From the cell containing the given text, extract its center point as [X, Y] coordinate. 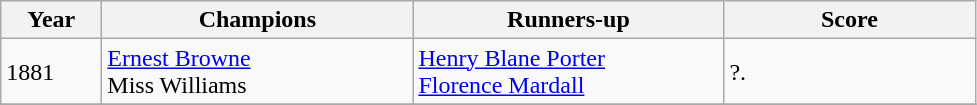
1881 [52, 72]
Champions [258, 20]
Henry Blane Porter Florence Mardall [568, 72]
Year [52, 20]
Score [850, 20]
?. [850, 72]
Runners-up [568, 20]
Ernest Browne Miss Williams [258, 72]
